From the cell containing the given text, extract its center point as [x, y] coordinate. 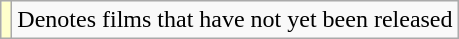
Denotes films that have not yet been released [235, 20]
